Return (X, Y) of the center of cell containing provided text 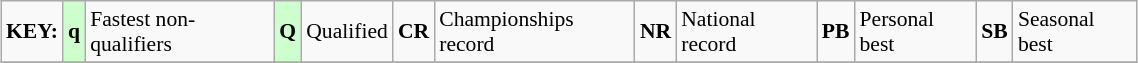
PB (836, 32)
Championships record (534, 32)
CR (414, 32)
Seasonal best (1075, 32)
SB (994, 32)
Qualified (347, 32)
q (74, 32)
Q (288, 32)
Personal best (916, 32)
NR (656, 32)
KEY: (32, 32)
National record (746, 32)
Fastest non-qualifiers (180, 32)
